Provide the [X, Y] coordinate of the cell's center where the given text is located.  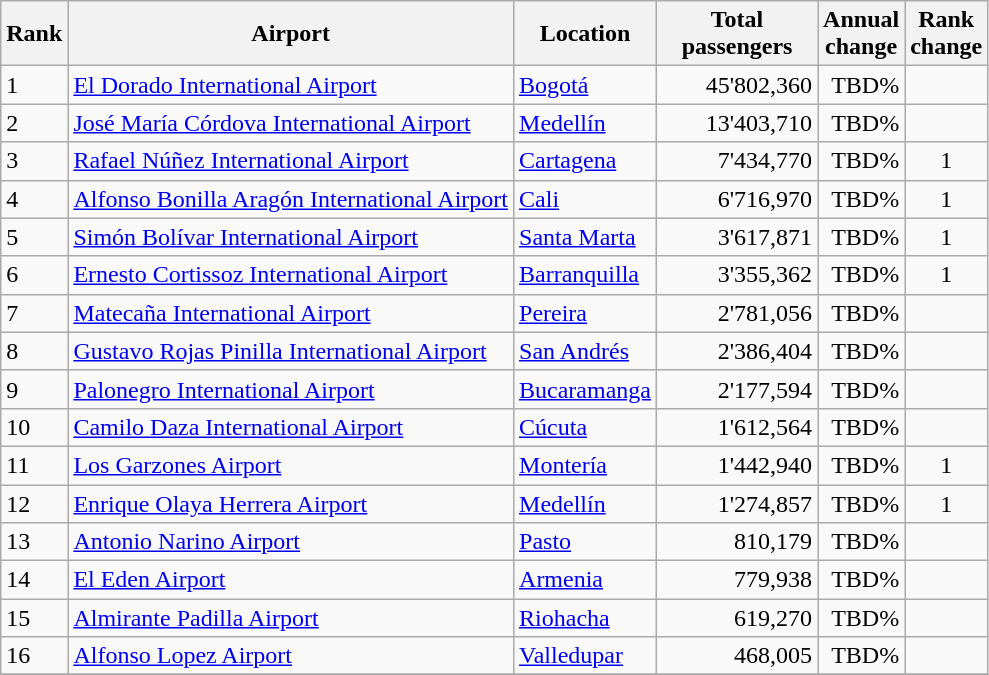
6 [34, 275]
Pereira [586, 313]
10 [34, 427]
Simón Bolívar International Airport [291, 237]
Armenia [586, 580]
Rank [34, 34]
9 [34, 389]
468,005 [738, 656]
14 [34, 580]
12 [34, 503]
1'612,564 [738, 427]
11 [34, 465]
Annualchange [862, 34]
Montería [586, 465]
1'442,940 [738, 465]
779,938 [738, 580]
Los Garzones Airport [291, 465]
1'274,857 [738, 503]
2'781,056 [738, 313]
Bucaramanga [586, 389]
6'716,970 [738, 199]
Totalpassengers [738, 34]
Rankchange [946, 34]
Alfonso Bonilla Aragón International Airport [291, 199]
Santa Marta [586, 237]
Cúcuta [586, 427]
El Dorado International Airport [291, 85]
3'617,871 [738, 237]
45'802,360 [738, 85]
Matecaña International Airport [291, 313]
15 [34, 618]
4 [34, 199]
San Andrés [586, 351]
7'434,770 [738, 161]
Gustavo Rojas Pinilla International Airport [291, 351]
Valledupar [586, 656]
3 [34, 161]
Riohacha [586, 618]
Ernesto Cortissoz International Airport [291, 275]
810,179 [738, 542]
Antonio Narino Airport [291, 542]
El Eden Airport [291, 580]
13'403,710 [738, 123]
13 [34, 542]
Palonegro International Airport [291, 389]
Pasto [586, 542]
2 [34, 123]
Cartagena [586, 161]
Alfonso Lopez Airport [291, 656]
8 [34, 351]
Barranquilla [586, 275]
Airport [291, 34]
Enrique Olaya Herrera Airport [291, 503]
16 [34, 656]
Cali [586, 199]
Bogotá [586, 85]
7 [34, 313]
Camilo Daza International Airport [291, 427]
Location [586, 34]
2'177,594 [738, 389]
Rafael Núñez International Airport [291, 161]
619,270 [738, 618]
5 [34, 237]
Almirante Padilla Airport [291, 618]
José María Córdova International Airport [291, 123]
3'355,362 [738, 275]
2'386,404 [738, 351]
